Find where the given text appears and provide that cell's center as (x, y) coordinate. 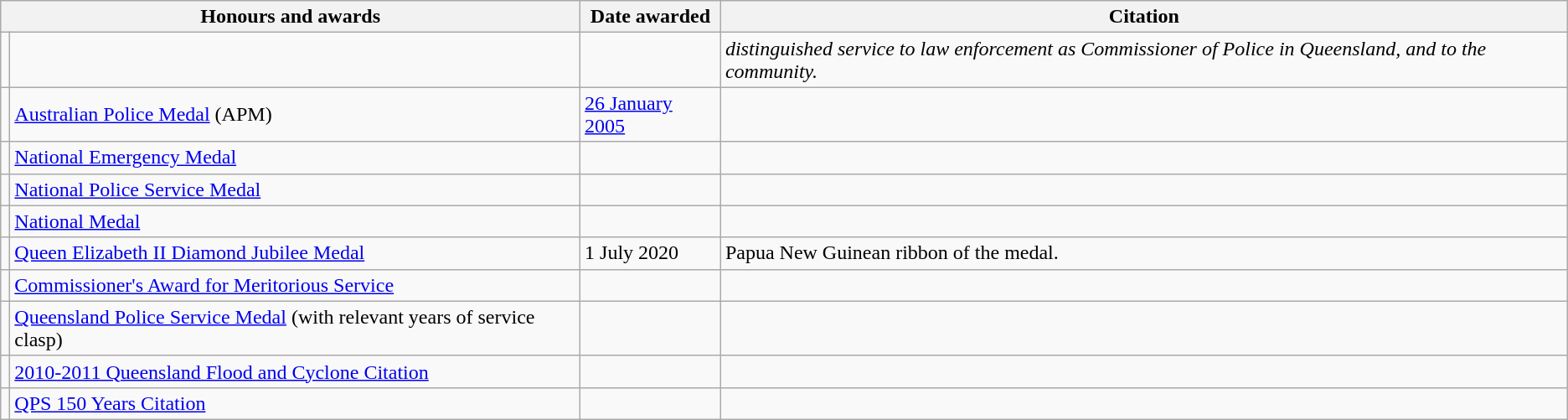
2010-2011 Queensland Flood and Cyclone Citation (295, 371)
QPS 150 Years Citation (295, 403)
Australian Police Medal (APM) (295, 114)
Citation (1144, 17)
Date awarded (651, 17)
distinguished service to law enforcement as Commissioner of Police in Queensland, and to the community. (1144, 60)
Commissioner's Award for Meritorious Service (295, 285)
Queensland Police Service Medal (with relevant years of service clasp) (295, 329)
Queen Elizabeth II Diamond Jubilee Medal (295, 253)
National Medal (295, 221)
1 July 2020 (651, 253)
26 January 2005 (651, 114)
Papua New Guinean ribbon of the medal. (1144, 253)
National Emergency Medal (295, 158)
National Police Service Medal (295, 189)
Honours and awards (291, 17)
